Capture the cell that displays the provided text and extract its [X, Y] central coordinate. 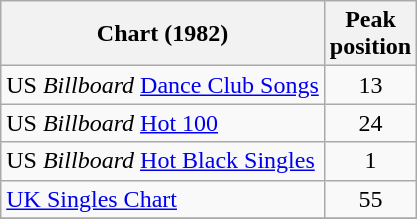
Peakposition [370, 34]
Chart (1982) [163, 34]
24 [370, 123]
55 [370, 199]
US Billboard Hot Black Singles [163, 161]
1 [370, 161]
US Billboard Hot 100 [163, 123]
13 [370, 85]
UK Singles Chart [163, 199]
US Billboard Dance Club Songs [163, 85]
